Capture the cell that displays the provided text and extract its [X, Y] central coordinate. 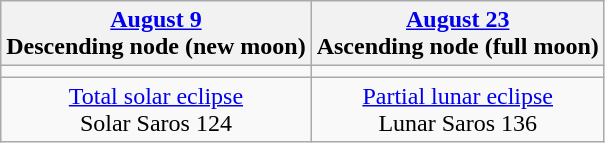
August 9Descending node (new moon) [156, 34]
Total solar eclipseSolar Saros 124 [156, 110]
August 23Ascending node (full moon) [458, 34]
Partial lunar eclipseLunar Saros 136 [458, 110]
